Pinpoint the cell where the given text exists, returning its [X, Y] midpoint coordinate. 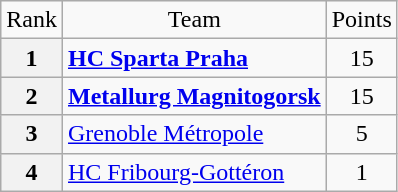
3 [32, 134]
Rank [32, 20]
HC Fribourg-Gottéron [194, 172]
HC Sparta Praha [194, 58]
Team [194, 20]
Metallurg Magnitogorsk [194, 96]
2 [32, 96]
4 [32, 172]
5 [362, 134]
Points [362, 20]
Grenoble Métropole [194, 134]
